Extract the [x, y] coordinate from the center of the cell holding the provided text.  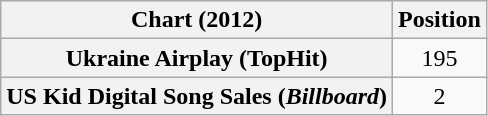
Chart (2012) [197, 20]
Ukraine Airplay (TopHit) [197, 58]
195 [440, 58]
2 [440, 96]
Position [440, 20]
US Kid Digital Song Sales (Billboard) [197, 96]
